For the text-containing cell, return its midpoint in [x, y] coordinate format. 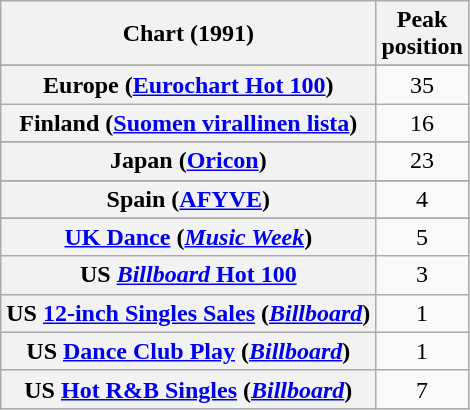
35 [422, 85]
Japan (Oricon) [188, 161]
US Billboard Hot 100 [188, 275]
Peakposition [422, 34]
UK Dance (Music Week) [188, 237]
Finland (Suomen virallinen lista) [188, 123]
US Hot R&B Singles (Billboard) [188, 389]
5 [422, 237]
7 [422, 389]
US Dance Club Play (Billboard) [188, 351]
Chart (1991) [188, 34]
US 12-inch Singles Sales (Billboard) [188, 313]
16 [422, 123]
23 [422, 161]
Europe (Eurochart Hot 100) [188, 85]
Spain (AFYVE) [188, 199]
4 [422, 199]
3 [422, 275]
